Identify which cell holds the provided text, then report its [x, y] central coordinate. 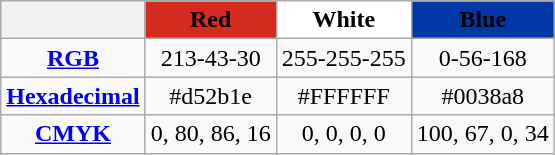
0, 0, 0, 0 [344, 134]
#d52b1e [210, 96]
CMYK [73, 134]
0, 80, 86, 16 [210, 134]
0-56-168 [482, 58]
#0038a8 [482, 96]
#FFFFFF [344, 96]
213-43-30 [210, 58]
RGB [73, 58]
White [344, 20]
Blue [482, 20]
100, 67, 0, 34 [482, 134]
Red [210, 20]
Hexadecimal [73, 96]
255-255-255 [344, 58]
